Detect which cell encompasses the target text, then output its [x, y] center coordinate. 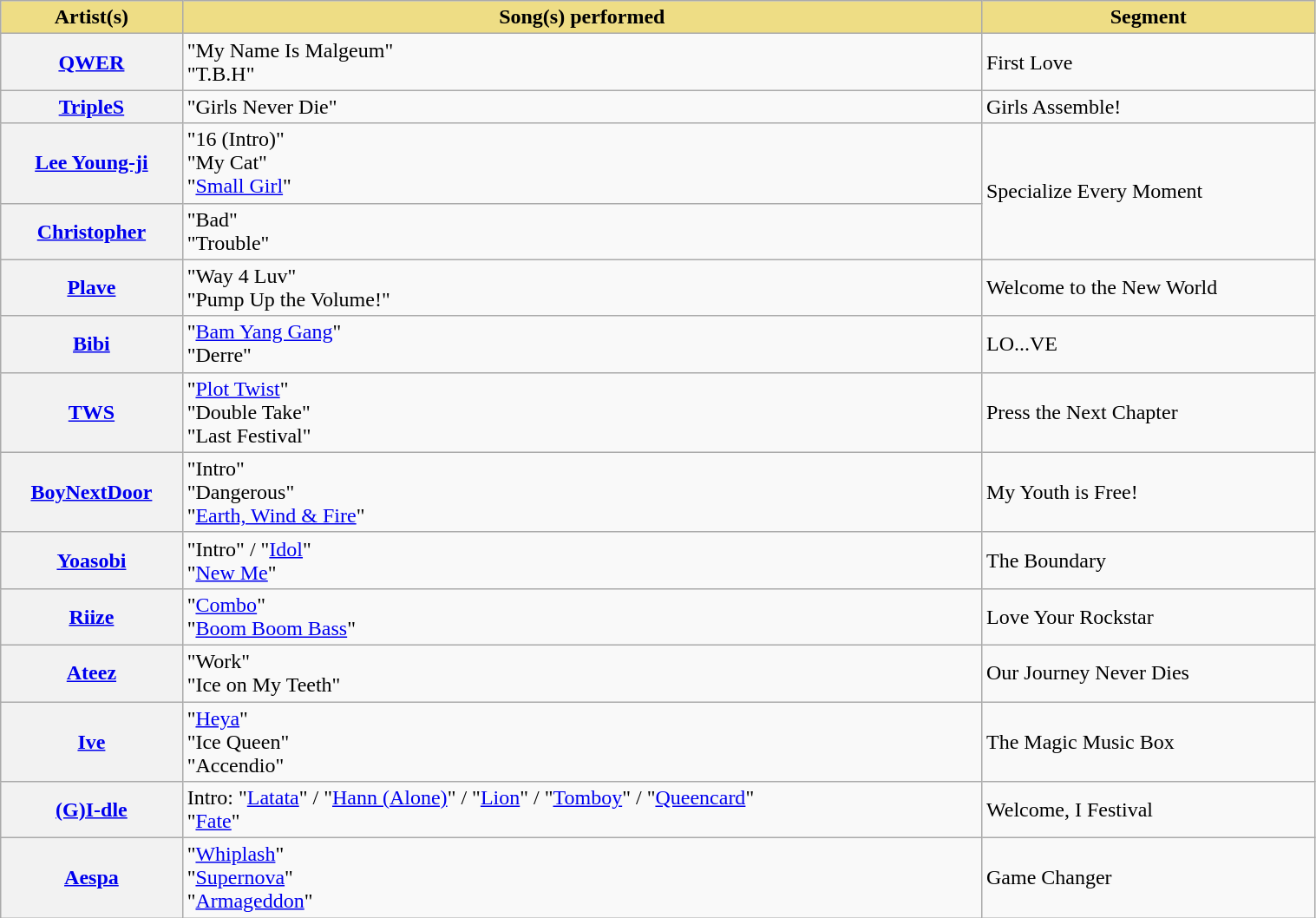
Game Changer [1149, 878]
Segment [1149, 17]
LO...VE [1149, 344]
"16 (Intro)" "My Cat" "Small Girl" [581, 163]
Plave [92, 288]
My Youth is Free! [1149, 492]
"Heya" "Ice Queen" "Accendio" [581, 741]
Christopher [92, 231]
"Bad" "Trouble" [581, 231]
TWS [92, 412]
Our Journey Never Dies [1149, 673]
Welcome, I Festival [1149, 810]
Artist(s) [92, 17]
"Whiplash" "Supernova" "Armageddon" [581, 878]
Yoasobi [92, 561]
Ateez [92, 673]
"Girls Never Die" [581, 107]
Ive [92, 741]
Specialize Every Moment [1149, 191]
Press the Next Chapter [1149, 412]
"Way 4 Luv" "Pump Up the Volume!" [581, 288]
TripleS [92, 107]
Bibi [92, 344]
"Plot Twist" "Double Take" "Last Festival" [581, 412]
Girls Assemble! [1149, 107]
"Work" "Ice on My Teeth" [581, 673]
Welcome to the New World [1149, 288]
Love Your Rockstar [1149, 616]
The Magic Music Box [1149, 741]
"Bam Yang Gang" "Derre" [581, 344]
Song(s) performed [581, 17]
(G)I-dle [92, 810]
Riize [92, 616]
Aespa [92, 878]
Lee Young-ji [92, 163]
QWER [92, 62]
BoyNextDoor [92, 492]
The Boundary [1149, 561]
First Love [1149, 62]
"My Name Is Malgeum" "T.B.H" [581, 62]
Intro: "Latata" / "Hann (Alone)" / "Lion" / "Tomboy" / "Queencard" "Fate" [581, 810]
"Intro" / "Idol" "New Me" [581, 561]
"Combo" "Boom Boom Bass" [581, 616]
"Intro" "Dangerous" "Earth, Wind & Fire" [581, 492]
